Identify which cell holds the provided text, then report its [x, y] central coordinate. 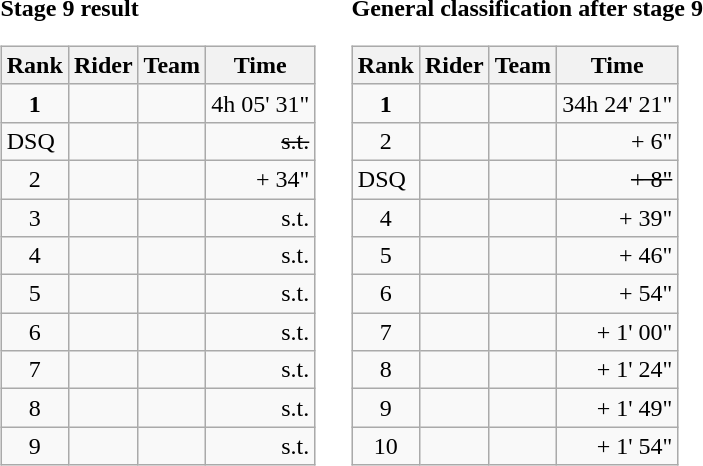
4h 05' 31" [260, 103]
3 [34, 217]
+ 46" [618, 256]
+ 34" [260, 179]
+ 39" [618, 217]
+ 1' 54" [618, 446]
+ 1' 00" [618, 332]
34h 24' 21" [618, 103]
+ 54" [618, 294]
+ 1' 24" [618, 370]
+ 8" [618, 179]
10 [386, 446]
+ 1' 49" [618, 408]
+ 6" [618, 141]
